Find where the given text appears and provide that cell's center as [X, Y] coordinate. 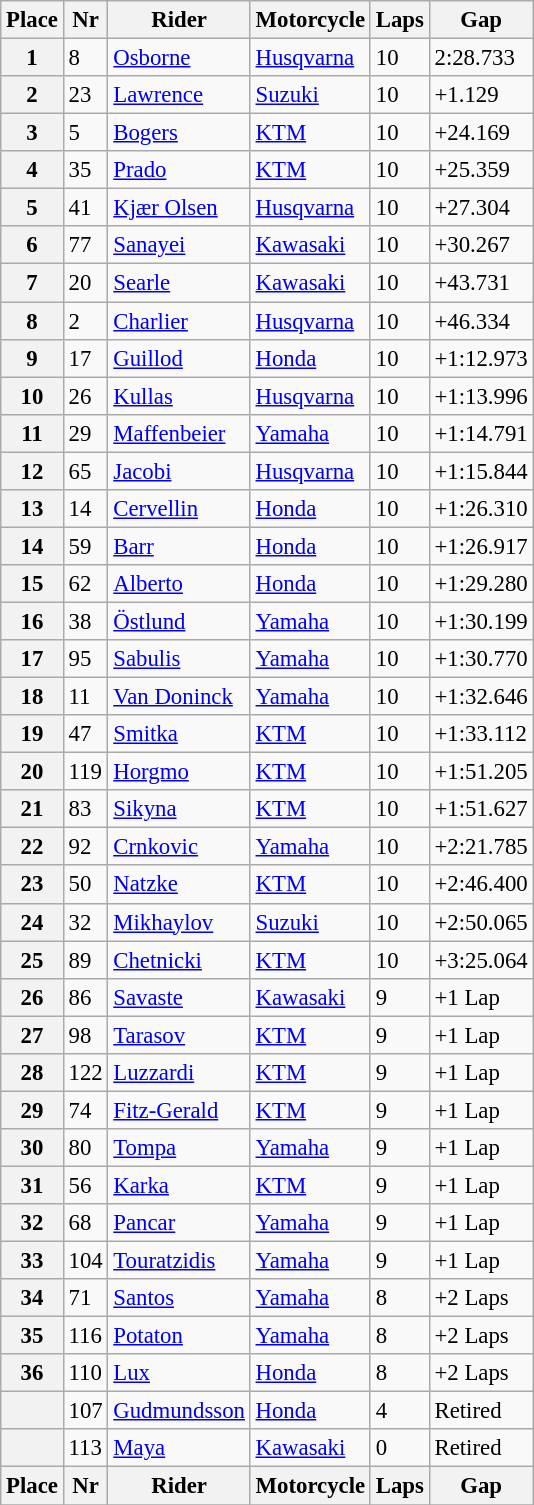
21 [32, 809]
104 [86, 1261]
12 [32, 471]
Gudmundsson [179, 1411]
80 [86, 1148]
Searle [179, 283]
+1:14.791 [481, 433]
50 [86, 885]
Prado [179, 170]
47 [86, 734]
83 [86, 809]
77 [86, 245]
+1:30.770 [481, 659]
13 [32, 509]
7 [32, 283]
Bogers [179, 133]
31 [32, 1185]
41 [86, 208]
Pancar [179, 1223]
+2:21.785 [481, 847]
Tarasov [179, 1035]
Kjær Olsen [179, 208]
22 [32, 847]
+1.129 [481, 95]
+1:26.917 [481, 546]
+1:15.844 [481, 471]
86 [86, 997]
0 [400, 1449]
74 [86, 1110]
3 [32, 133]
Sabulis [179, 659]
Mikhaylov [179, 922]
6 [32, 245]
30 [32, 1148]
56 [86, 1185]
110 [86, 1373]
116 [86, 1336]
+1:13.996 [481, 396]
95 [86, 659]
+27.304 [481, 208]
98 [86, 1035]
Fitz-Gerald [179, 1110]
33 [32, 1261]
18 [32, 697]
65 [86, 471]
Charlier [179, 321]
15 [32, 584]
+1:30.199 [481, 621]
Santos [179, 1298]
Kullas [179, 396]
89 [86, 960]
Potaton [179, 1336]
+25.359 [481, 170]
68 [86, 1223]
Lawrence [179, 95]
Östlund [179, 621]
19 [32, 734]
Horgmo [179, 772]
Guillod [179, 358]
119 [86, 772]
59 [86, 546]
2:28.733 [481, 58]
Lux [179, 1373]
+1:12.973 [481, 358]
Osborne [179, 58]
+24.169 [481, 133]
113 [86, 1449]
Sikyna [179, 809]
Maya [179, 1449]
Crnkovic [179, 847]
Karka [179, 1185]
Tompa [179, 1148]
Maffenbeier [179, 433]
+1:51.205 [481, 772]
Barr [179, 546]
Smitka [179, 734]
Sanayei [179, 245]
34 [32, 1298]
Chetnicki [179, 960]
122 [86, 1073]
+1:32.646 [481, 697]
16 [32, 621]
Cervellin [179, 509]
28 [32, 1073]
25 [32, 960]
+2:46.400 [481, 885]
+30.267 [481, 245]
+46.334 [481, 321]
+1:51.627 [481, 809]
62 [86, 584]
Luzzardi [179, 1073]
+1:33.112 [481, 734]
36 [32, 1373]
Touratzidis [179, 1261]
+1:29.280 [481, 584]
92 [86, 847]
Natzke [179, 885]
+1:26.310 [481, 509]
1 [32, 58]
+43.731 [481, 283]
107 [86, 1411]
+2:50.065 [481, 922]
24 [32, 922]
Alberto [179, 584]
Van Doninck [179, 697]
Savaste [179, 997]
71 [86, 1298]
+3:25.064 [481, 960]
38 [86, 621]
27 [32, 1035]
Jacobi [179, 471]
